For the text-containing cell, return its midpoint in [X, Y] coordinate format. 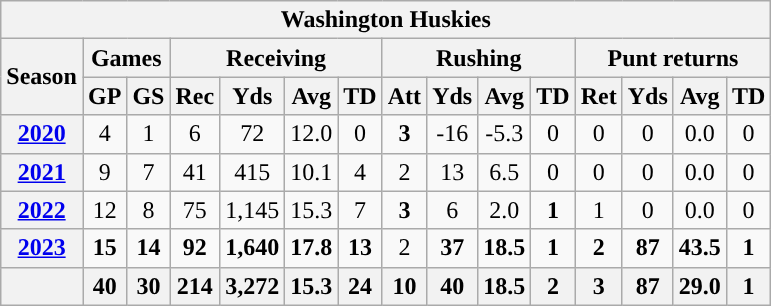
Season [42, 77]
41 [195, 172]
24 [360, 286]
2.0 [504, 210]
9 [104, 172]
Att [404, 96]
2023 [42, 248]
Ret [598, 96]
1,145 [252, 210]
3,272 [252, 286]
15 [104, 248]
10 [404, 286]
GS [148, 96]
1,640 [252, 248]
Rushing [478, 58]
37 [452, 248]
415 [252, 172]
12.0 [312, 134]
14 [148, 248]
43.5 [700, 248]
2022 [42, 210]
72 [252, 134]
8 [148, 210]
30 [148, 286]
2020 [42, 134]
214 [195, 286]
10.1 [312, 172]
17.8 [312, 248]
92 [195, 248]
6.5 [504, 172]
75 [195, 210]
12 [104, 210]
GP [104, 96]
Games [126, 58]
29.0 [700, 286]
Punt returns [673, 58]
Receiving [276, 58]
Rec [195, 96]
-16 [452, 134]
-5.3 [504, 134]
Washington Huskies [386, 20]
2021 [42, 172]
